Detect which cell encompasses the target text, then output its [X, Y] center coordinate. 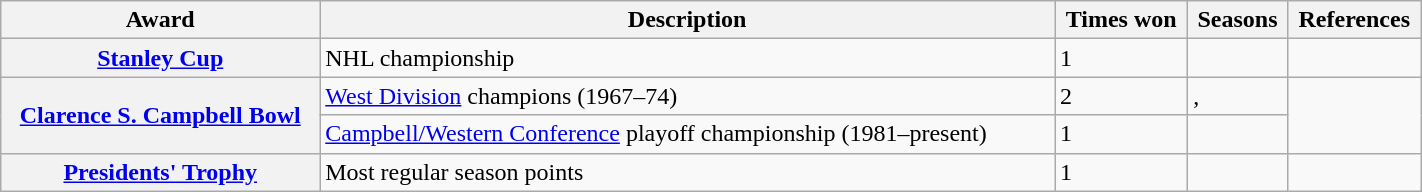
NHL championship [688, 58]
Campbell/Western Conference playoff championship (1981–present) [688, 134]
2 [1122, 96]
References [1354, 20]
Clarence S. Campbell Bowl [160, 115]
West Division champions (1967–74) [688, 96]
, [1238, 96]
Stanley Cup [160, 58]
Seasons [1238, 20]
Description [688, 20]
Times won [1122, 20]
Most regular season points [688, 172]
Award [160, 20]
Presidents' Trophy [160, 172]
